Detect which cell encompasses the target text, then output its (X, Y) center coordinate. 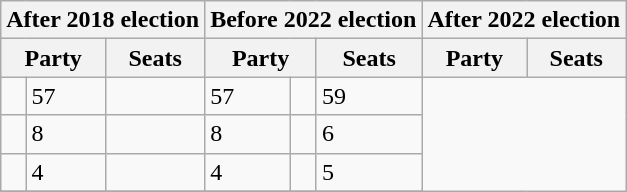
After 2018 election (103, 20)
5 (368, 172)
After 2022 election (524, 20)
59 (368, 96)
6 (368, 134)
Before 2022 election (314, 20)
